Capture the cell that displays the provided text and extract its [X, Y] central coordinate. 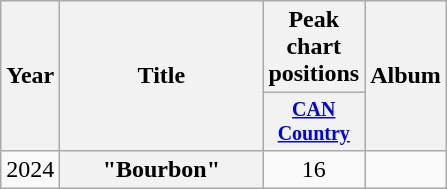
2024 [30, 169]
16 [314, 169]
CAN Country [314, 122]
Peak chart positions [314, 47]
Year [30, 76]
Title [162, 76]
Album [406, 76]
"Bourbon" [162, 169]
